Identify which cell holds the provided text, then report its [x, y] central coordinate. 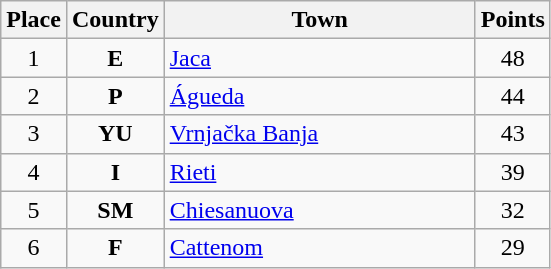
1 [34, 58]
4 [34, 172]
E [115, 58]
Points [512, 20]
Cattenom [320, 248]
YU [115, 134]
Rieti [320, 172]
F [115, 248]
29 [512, 248]
Jaca [320, 58]
2 [34, 96]
48 [512, 58]
I [115, 172]
44 [512, 96]
P [115, 96]
Place [34, 20]
3 [34, 134]
6 [34, 248]
Vrnjačka Banja [320, 134]
Town [320, 20]
39 [512, 172]
Country [115, 20]
SM [115, 210]
43 [512, 134]
Águeda [320, 96]
32 [512, 210]
5 [34, 210]
Chiesanuova [320, 210]
